Identify which cell holds the provided text, then report its (X, Y) central coordinate. 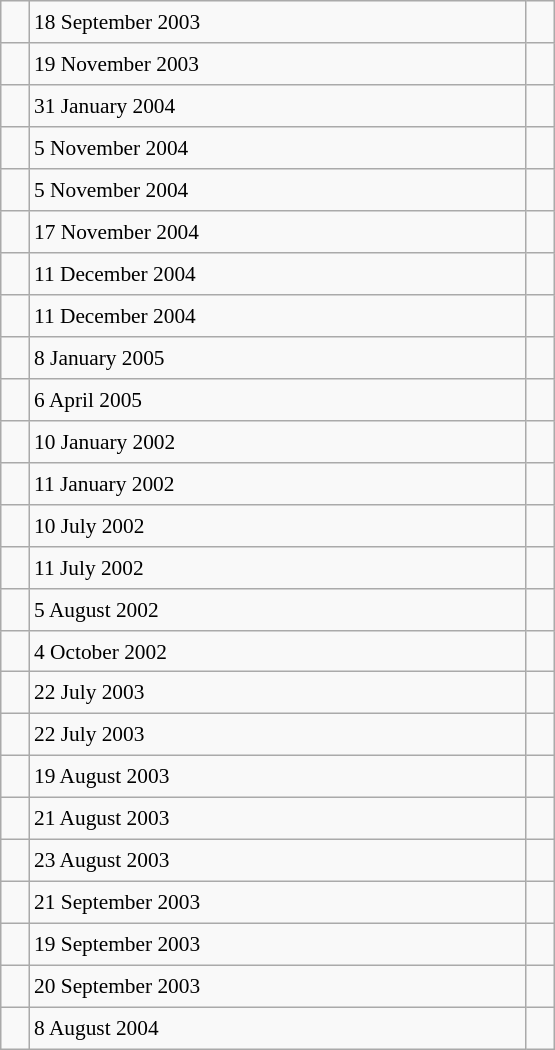
31 January 2004 (278, 106)
18 September 2003 (278, 22)
8 January 2005 (278, 358)
21 August 2003 (278, 819)
11 July 2002 (278, 567)
4 October 2002 (278, 651)
6 April 2005 (278, 399)
20 September 2003 (278, 986)
21 September 2003 (278, 903)
10 January 2002 (278, 441)
11 January 2002 (278, 483)
19 November 2003 (278, 64)
19 August 2003 (278, 777)
10 July 2002 (278, 525)
19 September 2003 (278, 945)
8 August 2004 (278, 1028)
23 August 2003 (278, 861)
17 November 2004 (278, 232)
5 August 2002 (278, 609)
